Extract the [x, y] coordinate from the center of the cell holding the provided text.  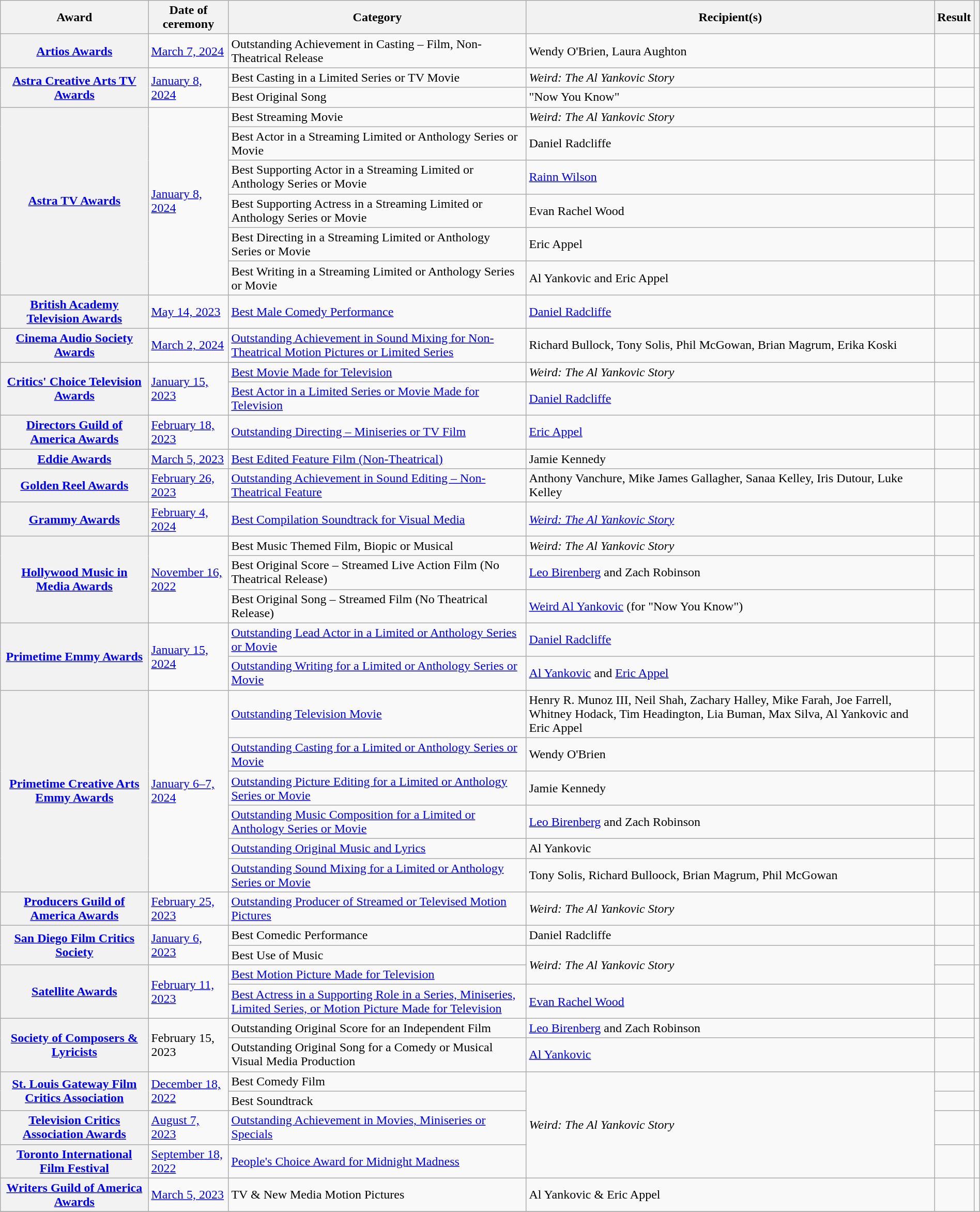
Outstanding Television Movie [377, 714]
Golden Reel Awards [74, 486]
February 15, 2023 [188, 1045]
Hollywood Music in Media Awards [74, 579]
January 15, 2023 [188, 389]
Best Original Song – Streamed Film (No Theatrical Release) [377, 606]
February 18, 2023 [188, 432]
January 6, 2023 [188, 945]
San Diego Film Critics Society [74, 945]
Wendy O'Brien [730, 755]
Critics' Choice Television Awards [74, 389]
February 26, 2023 [188, 486]
Astra Creative Arts TV Awards [74, 87]
Outstanding Original Song for a Comedy or Musical Visual Media Production [377, 1054]
August 7, 2023 [188, 1128]
May 14, 2023 [188, 311]
February 4, 2024 [188, 519]
Cinema Audio Society Awards [74, 345]
Primetime Emmy Awards [74, 656]
Best Original Song [377, 97]
St. Louis Gateway Film Critics Association [74, 1091]
Best Comedy Film [377, 1081]
January 6–7, 2024 [188, 791]
Tony Solis, Richard Bulloock, Brian Magrum, Phil McGowan [730, 875]
Primetime Creative Arts Emmy Awards [74, 791]
Outstanding Achievement in Casting – Film, Non-Theatrical Release [377, 51]
Artios Awards [74, 51]
"Now You Know" [730, 97]
Best Male Comedy Performance [377, 311]
Richard Bullock, Tony Solis, Phil McGowan, Brian Magrum, Erika Koski [730, 345]
December 18, 2022 [188, 1091]
Result [954, 18]
Outstanding Achievement in Sound Mixing for Non-Theatrical Motion Pictures or Limited Series [377, 345]
September 18, 2022 [188, 1161]
Best Actor in a Streaming Limited or Anthology Series or Movie [377, 144]
Best Casting in a Limited Series or TV Movie [377, 78]
Weird Al Yankovic (for "Now You Know") [730, 606]
Anthony Vanchure, Mike James Gallagher, Sanaa Kelley, Iris Dutour, Luke Kelley [730, 486]
Outstanding Producer of Streamed or Televised Motion Pictures [377, 909]
Directors Guild of America Awards [74, 432]
Best Supporting Actor in a Streaming Limited or Anthology Series or Movie [377, 177]
Best Original Score – Streamed Live Action Film (No Theatrical Release) [377, 573]
Outstanding Picture Editing for a Limited or Anthology Series or Movie [377, 788]
Rainn Wilson [730, 177]
February 11, 2023 [188, 991]
Outstanding Writing for a Limited or Anthology Series or Movie [377, 673]
Grammy Awards [74, 519]
Best Actor in a Limited Series or Movie Made for Television [377, 399]
Best Use of Music [377, 955]
Best Streaming Movie [377, 117]
Best Actress in a Supporting Role in a Series, Miniseries, Limited Series, or Motion Picture Made for Television [377, 1002]
Wendy O'Brien, Laura Aughton [730, 51]
Best Writing in a Streaming Limited or Anthology Series or Movie [377, 278]
January 15, 2024 [188, 656]
Best Compilation Soundtrack for Visual Media [377, 519]
People's Choice Award for Midnight Madness [377, 1161]
Best Music Themed Film, Biopic or Musical [377, 546]
Outstanding Achievement in Sound Editing – Non-Theatrical Feature [377, 486]
Producers Guild of America Awards [74, 909]
Recipient(s) [730, 18]
March 7, 2024 [188, 51]
Writers Guild of America Awards [74, 1195]
Best Directing in a Streaming Limited or Anthology Series or Movie [377, 244]
Television Critics Association Awards [74, 1128]
Al Yankovic & Eric Appel [730, 1195]
Best Motion Picture Made for Television [377, 975]
Outstanding Original Score for an Independent Film [377, 1028]
Category [377, 18]
Outstanding Original Music and Lyrics [377, 848]
TV & New Media Motion Pictures [377, 1195]
Eddie Awards [74, 459]
British Academy Television Awards [74, 311]
Society of Composers & Lyricists [74, 1045]
Best Movie Made for Television [377, 372]
Outstanding Casting for a Limited or Anthology Series or Movie [377, 755]
Outstanding Music Composition for a Limited or Anthology Series or Movie [377, 822]
Best Edited Feature Film (Non-Theatrical) [377, 459]
Outstanding Achievement in Movies, Miniseries or Specials [377, 1128]
Outstanding Lead Actor in a Limited or Anthology Series or Movie [377, 640]
Outstanding Sound Mixing for a Limited or Anthology Series or Movie [377, 875]
Best Soundtrack [377, 1101]
Best Comedic Performance [377, 935]
February 25, 2023 [188, 909]
March 2, 2024 [188, 345]
Award [74, 18]
Date of ceremony [188, 18]
Astra TV Awards [74, 201]
Best Supporting Actress in a Streaming Limited or Anthology Series or Movie [377, 211]
Toronto International Film Festival [74, 1161]
Outstanding Directing – Miniseries or TV Film [377, 432]
November 16, 2022 [188, 579]
Satellite Awards [74, 991]
